Identify which cell holds the provided text, then report its [x, y] central coordinate. 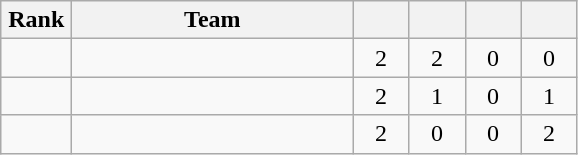
Team [212, 20]
Rank [36, 20]
